For the text-containing cell, return its midpoint in (X, Y) coordinate format. 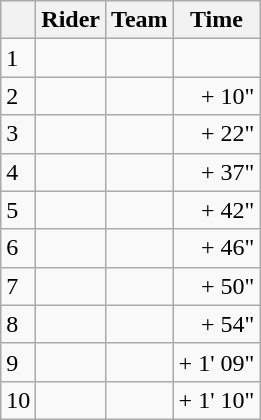
+ 50" (216, 286)
+ 37" (216, 172)
Team (140, 20)
6 (18, 248)
2 (18, 96)
+ 54" (216, 324)
+ 42" (216, 210)
8 (18, 324)
+ 1' 10" (216, 400)
Rider (71, 20)
1 (18, 58)
+ 1' 09" (216, 362)
4 (18, 172)
Time (216, 20)
7 (18, 286)
+ 22" (216, 134)
5 (18, 210)
9 (18, 362)
+ 10" (216, 96)
10 (18, 400)
+ 46" (216, 248)
3 (18, 134)
